Extract the [x, y] coordinate from the center of the cell holding the provided text.  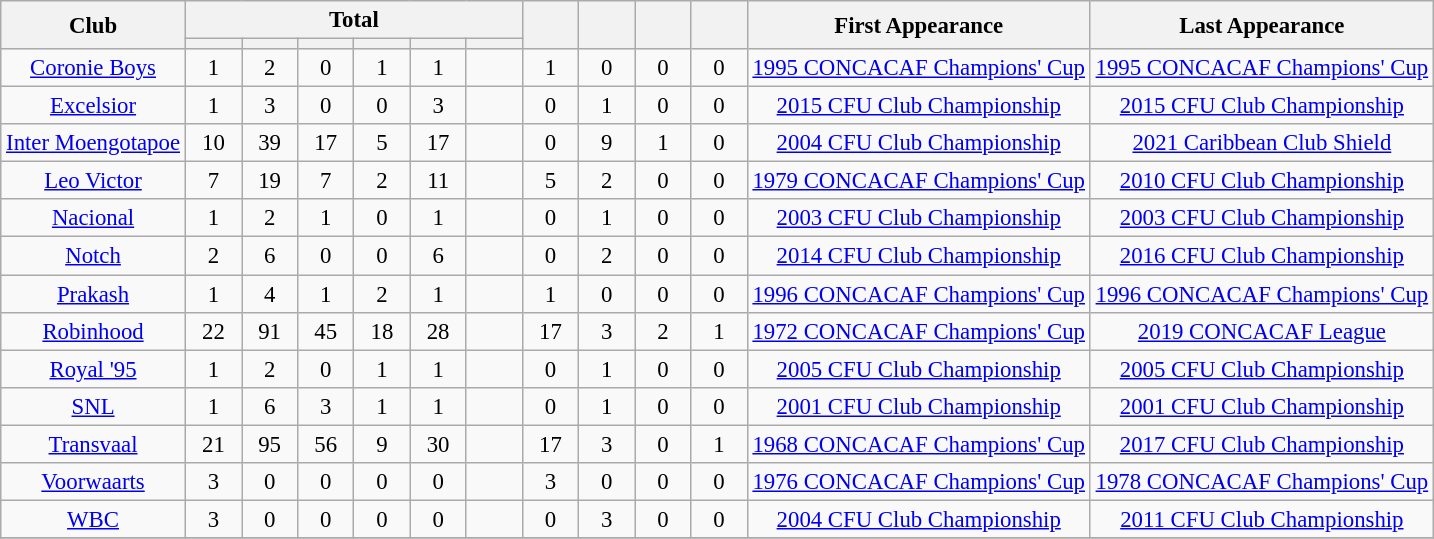
21 [213, 444]
1978 CONCACAF Champions' Cup [1262, 482]
1976 CONCACAF Champions' Cup [918, 482]
Last Appearance [1262, 25]
Prakash [94, 294]
30 [438, 444]
95 [270, 444]
11 [438, 181]
Leo Victor [94, 181]
28 [438, 331]
2017 CFU Club Championship [1262, 444]
39 [270, 143]
Total [354, 20]
1972 CONCACAF Champions' Cup [918, 331]
Excelsior [94, 106]
2010 CFU Club Championship [1262, 181]
2021 Caribbean Club Shield [1262, 143]
22 [213, 331]
19 [270, 181]
SNL [94, 406]
10 [213, 143]
1979 CONCACAF Champions' Cup [918, 181]
Transvaal [94, 444]
2011 CFU Club Championship [1262, 519]
45 [326, 331]
First Appearance [918, 25]
1968 CONCACAF Champions' Cup [918, 444]
Coronie Boys [94, 68]
4 [270, 294]
56 [326, 444]
2019 CONCACAF League [1262, 331]
WBC [94, 519]
18 [382, 331]
Voorwaarts [94, 482]
Notch [94, 256]
Club [94, 25]
Robinhood [94, 331]
91 [270, 331]
Royal '95 [94, 369]
2014 CFU Club Championship [918, 256]
Nacional [94, 219]
Inter Moengotapoe [94, 143]
2016 CFU Club Championship [1262, 256]
